From the cell containing the given text, extract its center point as [X, Y] coordinate. 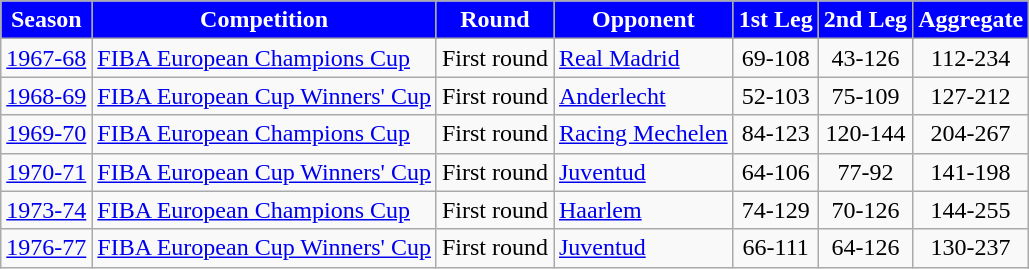
120-144 [865, 134]
1968-69 [46, 96]
Anderlecht [644, 96]
1967-68 [46, 58]
130-237 [971, 248]
Real Madrid [644, 58]
1976-77 [46, 248]
1969-70 [46, 134]
74-129 [776, 210]
1970-71 [46, 172]
84-123 [776, 134]
Aggregate [971, 20]
75-109 [865, 96]
Haarlem [644, 210]
Opponent [644, 20]
52-103 [776, 96]
Competition [264, 20]
64-106 [776, 172]
204-267 [971, 134]
Racing Mechelen [644, 134]
1973-74 [46, 210]
70-126 [865, 210]
43-126 [865, 58]
77-92 [865, 172]
Season [46, 20]
Round [494, 20]
127-212 [971, 96]
141-198 [971, 172]
144-255 [971, 210]
69-108 [776, 58]
112-234 [971, 58]
64-126 [865, 248]
2nd Leg [865, 20]
66-111 [776, 248]
1st Leg [776, 20]
